Identify which cell holds the provided text, then report its [x, y] central coordinate. 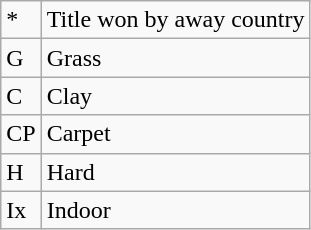
C [21, 96]
Clay [176, 96]
Indoor [176, 210]
CP [21, 134]
Grass [176, 58]
G [21, 58]
Hard [176, 172]
* [21, 20]
Ix [21, 210]
H [21, 172]
Title won by away country [176, 20]
Carpet [176, 134]
